Identify which cell holds the provided text, then report its (x, y) central coordinate. 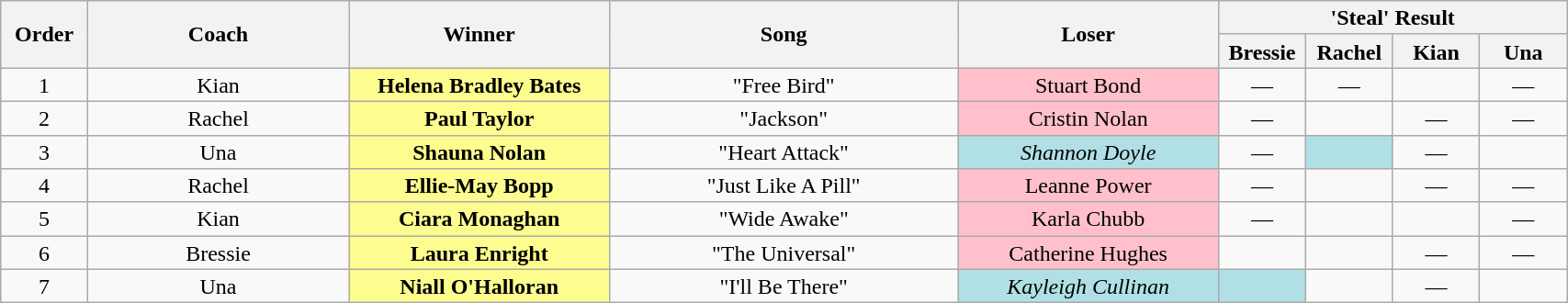
Cristin Nolan (1089, 118)
"The Universal" (784, 253)
"Wide Awake" (784, 219)
Loser (1089, 35)
Catherine Hughes (1089, 253)
7 (44, 286)
Order (44, 35)
2 (44, 118)
"Free Bird" (784, 84)
"Heart Attack" (784, 152)
Laura Enright (479, 253)
Coach (218, 35)
Niall O'Halloran (479, 286)
3 (44, 152)
6 (44, 253)
'Steal' Result (1393, 18)
Paul Taylor (479, 118)
Helena Bradley Bates (479, 84)
Kayleigh Cullinan (1089, 286)
"I'll Be There" (784, 286)
5 (44, 219)
1 (44, 84)
Karla Chubb (1089, 219)
"Jackson" (784, 118)
4 (44, 185)
Ellie-May Bopp (479, 185)
Leanne Power (1089, 185)
Stuart Bond (1089, 84)
"Just Like A Pill" (784, 185)
Shannon Doyle (1089, 152)
Shauna Nolan (479, 152)
Song (784, 35)
Winner (479, 35)
Ciara Monaghan (479, 219)
